Scan for the cell matching the given text and deliver its [x, y] coordinate at center. 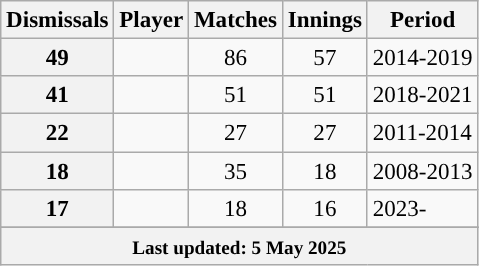
2014-2019 [422, 58]
49 [58, 58]
2008-2013 [422, 171]
Dismissals [58, 20]
2011-2014 [422, 133]
16 [324, 209]
2018-2021 [422, 95]
41 [58, 95]
Innings [324, 20]
2023- [422, 209]
57 [324, 58]
86 [236, 58]
35 [236, 171]
Last updated: 5 May 2025 [240, 246]
22 [58, 133]
Matches [236, 20]
17 [58, 209]
Player [152, 20]
Period [422, 20]
